Locate the cell with the specified text and output its [X, Y] center coordinate. 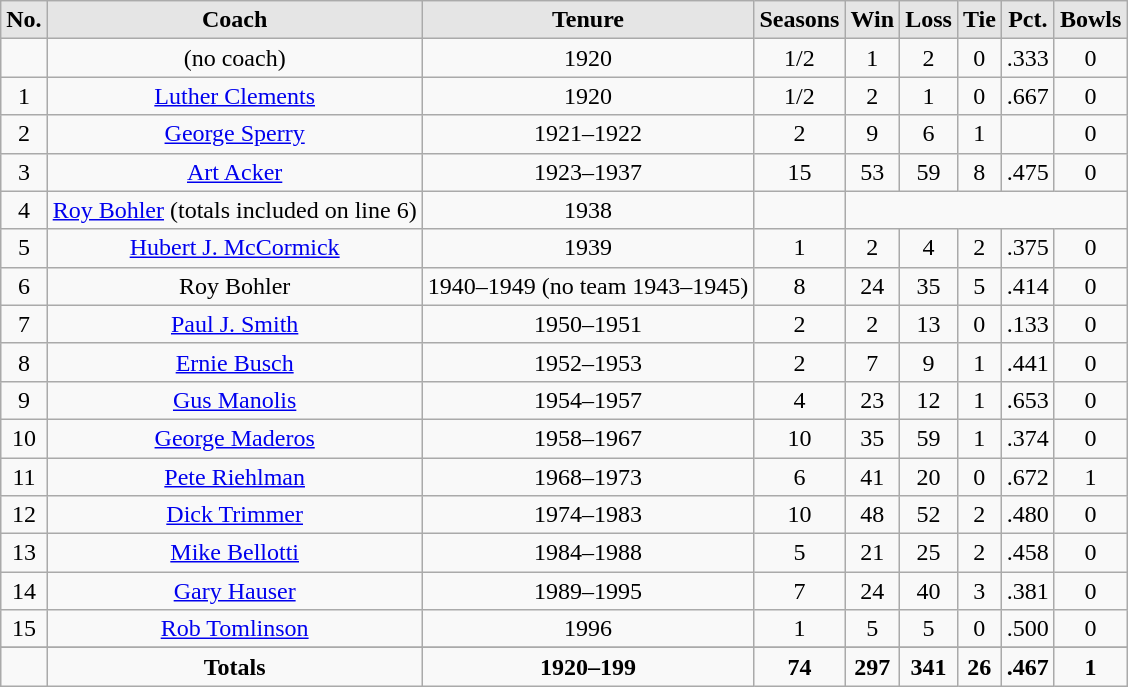
(no coach) [234, 58]
Gus Manolis [234, 400]
Rob Tomlinson [234, 629]
Tie [979, 20]
Gary Hauser [234, 591]
1920–199 [588, 667]
Pete Riehlman [234, 477]
Totals [234, 667]
74 [800, 667]
.672 [1028, 477]
1974–1983 [588, 515]
1939 [588, 248]
Paul J. Smith [234, 324]
1954–1957 [588, 400]
Luther Clements [234, 96]
Loss [929, 20]
20 [929, 477]
.441 [1028, 362]
11 [24, 477]
1952–1953 [588, 362]
.381 [1028, 591]
48 [872, 515]
23 [872, 400]
1989–1995 [588, 591]
.467 [1028, 667]
.133 [1028, 324]
.333 [1028, 58]
Tenure [588, 20]
.475 [1028, 172]
.375 [1028, 248]
341 [929, 667]
52 [929, 515]
Dick Trimmer [234, 515]
14 [24, 591]
1940–1949 (no team 1943–1945) [588, 286]
No. [24, 20]
Pct. [1028, 20]
Hubert J. McCormick [234, 248]
1923–1937 [588, 172]
1938 [588, 210]
1958–1967 [588, 438]
.667 [1028, 96]
21 [872, 553]
40 [929, 591]
25 [929, 553]
41 [872, 477]
1921–1922 [588, 134]
.374 [1028, 438]
Art Acker [234, 172]
26 [979, 667]
Coach [234, 20]
.500 [1028, 629]
297 [872, 667]
Bowls [1090, 20]
George Maderos [234, 438]
53 [872, 172]
.653 [1028, 400]
Roy Bohler [234, 286]
George Sperry [234, 134]
Seasons [800, 20]
1968–1973 [588, 477]
.414 [1028, 286]
Ernie Busch [234, 362]
Mike Bellotti [234, 553]
Roy Bohler (totals included on line 6) [234, 210]
1950–1951 [588, 324]
.458 [1028, 553]
Win [872, 20]
.480 [1028, 515]
1996 [588, 629]
1984–1988 [588, 553]
